Detect which cell encompasses the target text, then output its (x, y) center coordinate. 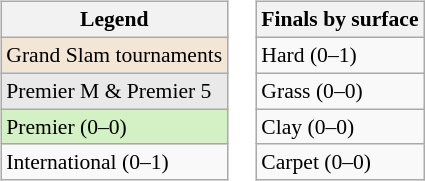
Hard (0–1) (340, 55)
Premier M & Premier 5 (114, 91)
Grand Slam tournaments (114, 55)
Grass (0–0) (340, 91)
Premier (0–0) (114, 127)
Clay (0–0) (340, 127)
Legend (114, 20)
Carpet (0–0) (340, 162)
Finals by surface (340, 20)
International (0–1) (114, 162)
